Scan for the cell matching the given text and deliver its (x, y) coordinate at center. 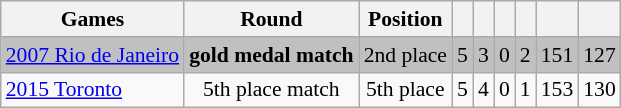
Games (92, 19)
Round (271, 19)
2007 Rio de Janeiro (92, 55)
4 (484, 90)
5th place match (271, 90)
1 (526, 90)
130 (600, 90)
gold medal match (271, 55)
2015 Toronto (92, 90)
2nd place (406, 55)
153 (558, 90)
Position (406, 19)
5th place (406, 90)
127 (600, 55)
2 (526, 55)
3 (484, 55)
151 (558, 55)
